Output the (X, Y) coordinate of the center of the cell containing the given text.  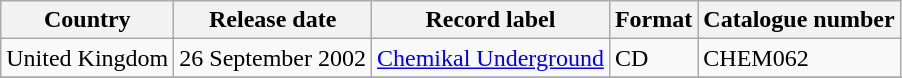
United Kingdom (88, 58)
Catalogue number (799, 20)
Record label (491, 20)
CD (653, 58)
Chemikal Underground (491, 58)
Country (88, 20)
Release date (273, 20)
CHEM062 (799, 58)
Format (653, 20)
26 September 2002 (273, 58)
